Output the [X, Y] coordinate of the center of the cell containing the given text.  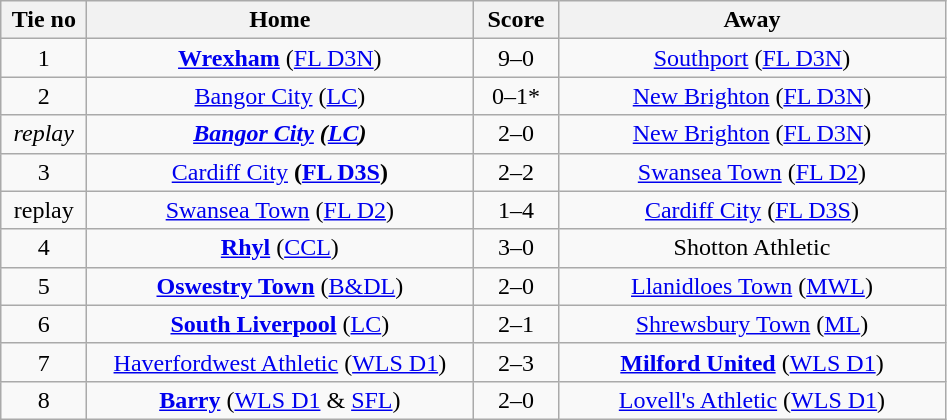
7 [44, 362]
2–3 [516, 362]
Milford United (WLS D1) [752, 362]
2–2 [516, 172]
Score [516, 20]
Oswestry Town (B&DL) [280, 286]
Rhyl (CCL) [280, 248]
Lovell's Athletic (WLS D1) [752, 400]
1–4 [516, 210]
6 [44, 324]
Llanidloes Town (MWL) [752, 286]
Home [280, 20]
2–1 [516, 324]
Away [752, 20]
Shrewsbury Town (ML) [752, 324]
3 [44, 172]
2 [44, 96]
4 [44, 248]
9–0 [516, 58]
Shotton Athletic [752, 248]
Haverfordwest Athletic (WLS D1) [280, 362]
1 [44, 58]
8 [44, 400]
Tie no [44, 20]
3–0 [516, 248]
Wrexham (FL D3N) [280, 58]
5 [44, 286]
0–1* [516, 96]
Barry (WLS D1 & SFL) [280, 400]
South Liverpool (LC) [280, 324]
Southport (FL D3N) [752, 58]
